Return [X, Y] of the center of cell containing provided text 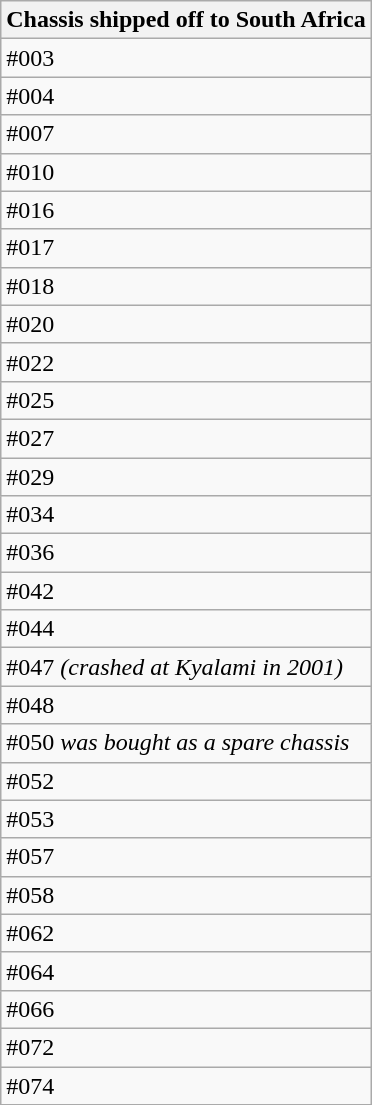
#058 [186, 895]
#072 [186, 1047]
#025 [186, 400]
#020 [186, 324]
#064 [186, 971]
#042 [186, 591]
Chassis shipped off to South Africa [186, 20]
#022 [186, 362]
#007 [186, 134]
#062 [186, 933]
#044 [186, 629]
#048 [186, 705]
#010 [186, 172]
#018 [186, 286]
#004 [186, 96]
#027 [186, 438]
#053 [186, 819]
#047 (crashed at Kyalami in 2001) [186, 667]
#003 [186, 58]
#066 [186, 1009]
#074 [186, 1085]
#050 was bought as a spare chassis [186, 743]
#057 [186, 857]
#036 [186, 553]
#017 [186, 248]
#029 [186, 477]
#016 [186, 210]
#052 [186, 781]
#034 [186, 515]
